Return (x, y) of the center of cell containing provided text 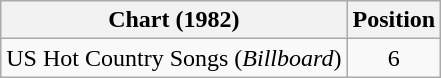
6 (394, 58)
Chart (1982) (174, 20)
Position (394, 20)
US Hot Country Songs (Billboard) (174, 58)
